Determine the [x, y] coordinate at the center of the cell enclosing the given text.  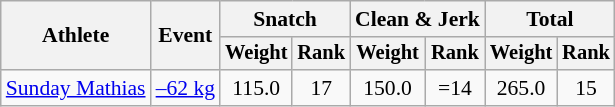
Sunday Mathias [76, 88]
150.0 [388, 88]
Athlete [76, 36]
15 [586, 88]
Event [186, 36]
–62 kg [186, 88]
=14 [455, 88]
Total [550, 19]
Snatch [285, 19]
Clean & Jerk [418, 19]
265.0 [521, 88]
115.0 [256, 88]
17 [321, 88]
